Search for the cell housing the specified text and yield its (X, Y) center coordinate. 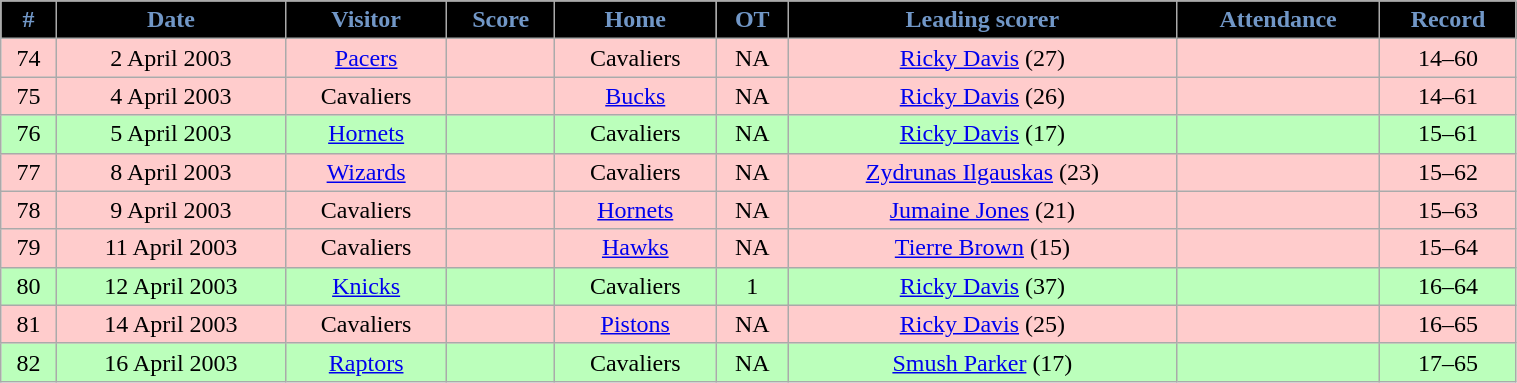
15–62 (1448, 172)
Bucks (636, 96)
17–65 (1448, 362)
77 (29, 172)
5 April 2003 (170, 134)
16 April 2003 (170, 362)
Pistons (636, 324)
8 April 2003 (170, 172)
15–64 (1448, 248)
2 April 2003 (170, 58)
Jumaine Jones (21) (983, 210)
Smush Parker (17) (983, 362)
75 (29, 96)
15–61 (1448, 134)
1 (752, 286)
79 (29, 248)
78 (29, 210)
14–60 (1448, 58)
16–65 (1448, 324)
Ricky Davis (17) (983, 134)
74 (29, 58)
11 April 2003 (170, 248)
82 (29, 362)
Pacers (366, 58)
Raptors (366, 362)
81 (29, 324)
OT (752, 20)
Score (501, 20)
14 April 2003 (170, 324)
Date (170, 20)
Leading scorer (983, 20)
16–64 (1448, 286)
Home (636, 20)
76 (29, 134)
# (29, 20)
Ricky Davis (27) (983, 58)
Tierre Brown (15) (983, 248)
Ricky Davis (26) (983, 96)
9 April 2003 (170, 210)
Visitor (366, 20)
15–63 (1448, 210)
4 April 2003 (170, 96)
Ricky Davis (25) (983, 324)
Wizards (366, 172)
Zydrunas Ilgauskas (23) (983, 172)
Ricky Davis (37) (983, 286)
Record (1448, 20)
14–61 (1448, 96)
12 April 2003 (170, 286)
Knicks (366, 286)
Attendance (1278, 20)
Hawks (636, 248)
80 (29, 286)
